Find where the given text appears and provide that cell's center as (x, y) coordinate. 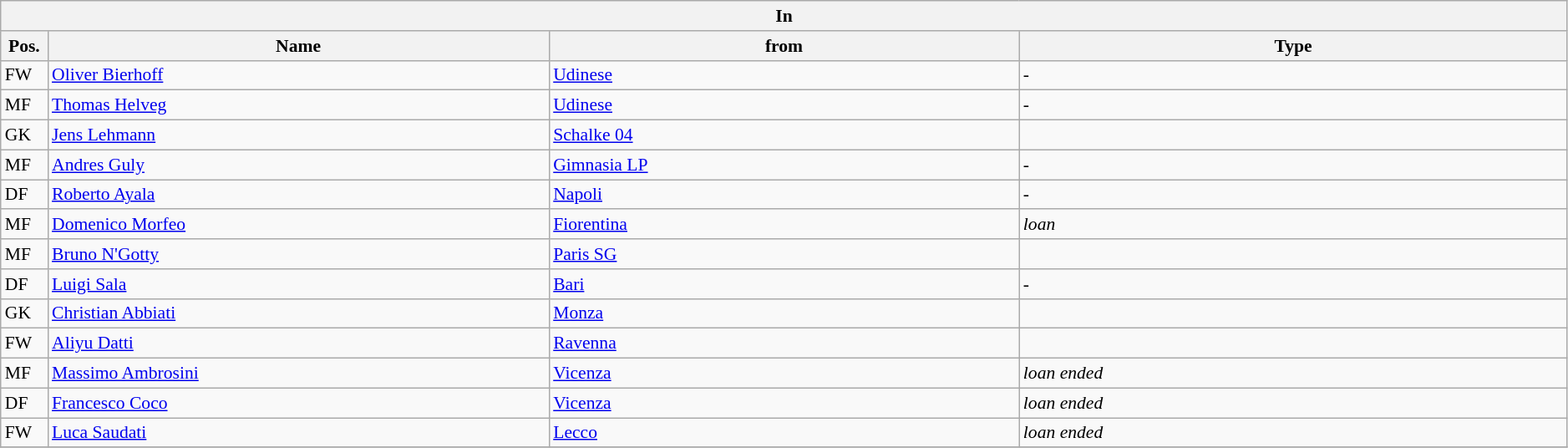
Domenico Morfeo (298, 225)
from (784, 46)
Christian Abbiati (298, 313)
loan (1293, 225)
Luigi Sala (298, 284)
Bruno N'Gotty (298, 254)
In (784, 16)
Massimo Ambrosini (298, 374)
Francesco Coco (298, 403)
Type (1293, 46)
Oliver Bierhoff (298, 75)
Andres Guly (298, 165)
Monza (784, 313)
Gimnasia LP (784, 165)
Name (298, 46)
Luca Saudati (298, 433)
Schalke 04 (784, 135)
Fiorentina (784, 225)
Pos. (24, 46)
Aliyu Datti (298, 344)
Lecco (784, 433)
Paris SG (784, 254)
Roberto Ayala (298, 195)
Thomas Helveg (298, 105)
Jens Lehmann (298, 135)
Bari (784, 284)
Napoli (784, 195)
Ravenna (784, 344)
